From the cell containing the given text, extract its center point as (X, Y) coordinate. 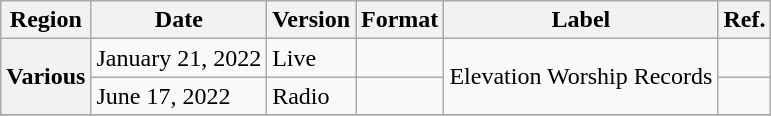
Elevation Worship Records (581, 77)
Ref. (744, 20)
Live (312, 58)
Region (46, 20)
Label (581, 20)
Format (400, 20)
Radio (312, 96)
January 21, 2022 (179, 58)
Various (46, 77)
Date (179, 20)
Version (312, 20)
June 17, 2022 (179, 96)
